Capture the cell that displays the provided text and extract its (X, Y) central coordinate. 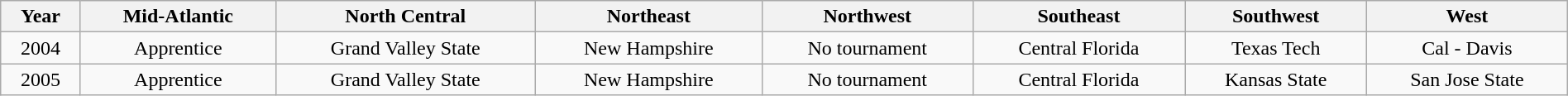
West (1467, 17)
Year (41, 17)
Mid-Atlantic (178, 17)
Kansas State (1276, 79)
Northwest (867, 17)
2004 (41, 48)
Southwest (1276, 17)
Southeast (1078, 17)
2005 (41, 79)
Texas Tech (1276, 48)
Northeast (648, 17)
North Central (405, 17)
San Jose State (1467, 79)
Cal - Davis (1467, 48)
